For the text-containing cell, return its midpoint in [X, Y] coordinate format. 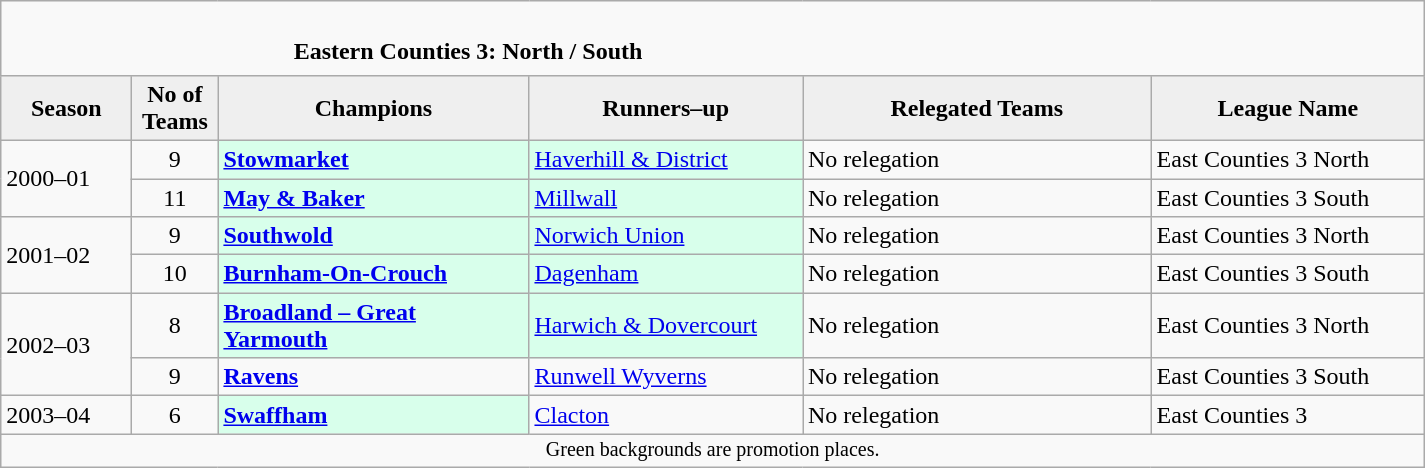
11 [175, 197]
2000–01 [66, 178]
Dagenham [666, 274]
8 [175, 326]
Haverhill & District [666, 159]
Burnham-On-Crouch [374, 274]
Champions [374, 108]
Broadland – Great Yarmouth [374, 326]
Stowmarket [374, 159]
2001–02 [66, 255]
Runwell Wyverns [666, 377]
10 [175, 274]
No of Teams [175, 108]
Southwold [374, 236]
Green backgrounds are promotion places. [713, 450]
Norwich Union [666, 236]
Clacton [666, 415]
League Name [1288, 108]
Harwich & Dovercourt [666, 326]
2002–03 [66, 344]
Runners–up [666, 108]
Ravens [374, 377]
2003–04 [66, 415]
Relegated Teams [976, 108]
Millwall [666, 197]
6 [175, 415]
Season [66, 108]
May & Baker [374, 197]
East Counties 3 [1288, 415]
Swaffham [374, 415]
